Detect which cell encompasses the target text, then output its (x, y) center coordinate. 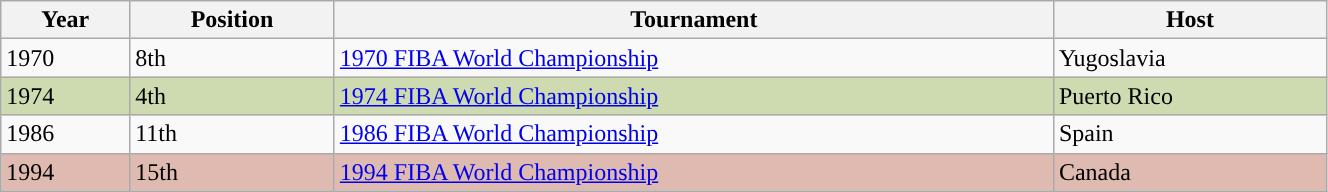
4th (232, 96)
15th (232, 172)
Yugoslavia (1190, 58)
1974 (66, 96)
Year (66, 20)
1986 (66, 134)
1974 FIBA World Championship (694, 96)
8th (232, 58)
1994 FIBA World Championship (694, 172)
11th (232, 134)
Position (232, 20)
Canada (1190, 172)
1970 FIBA World Championship (694, 58)
Host (1190, 20)
Tournament (694, 20)
1986 FIBA World Championship (694, 134)
1994 (66, 172)
Puerto Rico (1190, 96)
Spain (1190, 134)
1970 (66, 58)
